Detect which cell encompasses the target text, then output its [x, y] center coordinate. 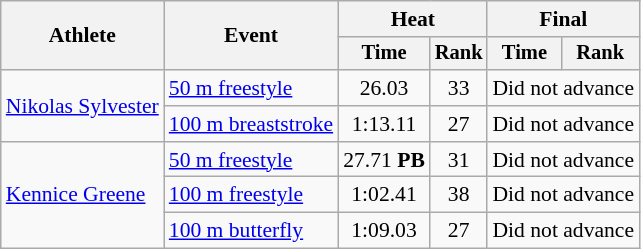
27.71 PB [384, 160]
33 [459, 88]
Final [563, 19]
1:02.41 [384, 195]
100 m freestyle [251, 195]
31 [459, 160]
38 [459, 195]
Event [251, 36]
100 m breaststroke [251, 124]
Heat [412, 19]
Kennice Greene [82, 196]
Nikolas Sylvester [82, 106]
1:09.03 [384, 231]
1:13.11 [384, 124]
Athlete [82, 36]
100 m butterfly [251, 231]
26.03 [384, 88]
